Find where the given text appears and provide that cell's center as (X, Y) coordinate. 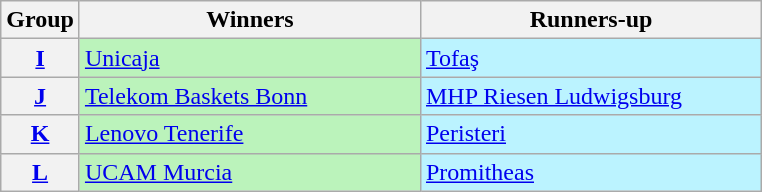
Telekom Baskets Bonn (250, 96)
J (40, 96)
Runners-up (590, 20)
K (40, 134)
UCAM Murcia (250, 172)
Winners (250, 20)
Group (40, 20)
Unicaja (250, 58)
Lenovo Tenerife (250, 134)
MHP Riesen Ludwigsburg (590, 96)
I (40, 58)
Tofaş (590, 58)
Peristeri (590, 134)
Promitheas (590, 172)
L (40, 172)
